Locate the cell with the specified text and output its (x, y) center coordinate. 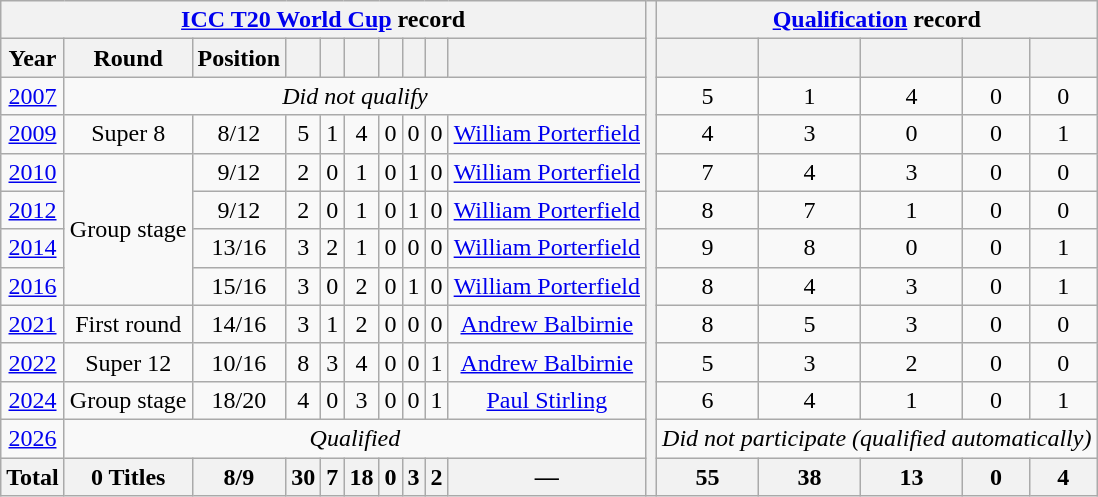
0 Titles (128, 477)
Did not participate (qualified automatically) (877, 438)
2009 (33, 134)
First round (128, 324)
ICC T20 World Cup record (324, 20)
38 (810, 477)
2012 (33, 210)
2016 (33, 286)
Did not qualify (354, 96)
8/9 (239, 477)
2026 (33, 438)
18 (362, 477)
Super 12 (128, 362)
6 (708, 400)
2014 (33, 248)
18/20 (239, 400)
10/16 (239, 362)
14/16 (239, 324)
13/16 (239, 248)
Qualified (354, 438)
55 (708, 477)
Year (33, 58)
Total (33, 477)
8/12 (239, 134)
30 (304, 477)
Round (128, 58)
Super 8 (128, 134)
15/16 (239, 286)
2022 (33, 362)
2007 (33, 96)
Paul Stirling (546, 400)
Qualification record (877, 20)
9 (708, 248)
— (546, 477)
Position (239, 58)
2010 (33, 172)
13 (912, 477)
2021 (33, 324)
2024 (33, 400)
